Scan for the cell matching the given text and deliver its (X, Y) coordinate at center. 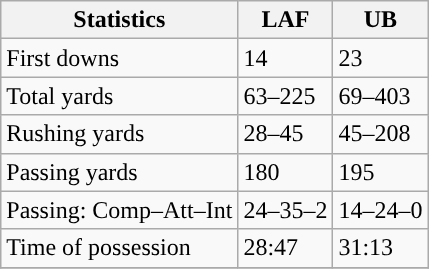
Passing yards (120, 172)
24–35–2 (286, 210)
31:13 (380, 248)
45–208 (380, 134)
180 (286, 172)
Time of possession (120, 248)
69–403 (380, 96)
14 (286, 58)
Rushing yards (120, 134)
28:47 (286, 248)
LAF (286, 20)
Total yards (120, 96)
First downs (120, 58)
28–45 (286, 134)
14–24–0 (380, 210)
195 (380, 172)
23 (380, 58)
Statistics (120, 20)
Passing: Comp–Att–Int (120, 210)
UB (380, 20)
63–225 (286, 96)
